Pinpoint the cell where the given text exists, returning its [X, Y] midpoint coordinate. 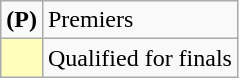
Qualified for finals [140, 58]
Premiers [140, 20]
(P) [22, 20]
